Pinpoint the cell where the given text exists, returning its [X, Y] midpoint coordinate. 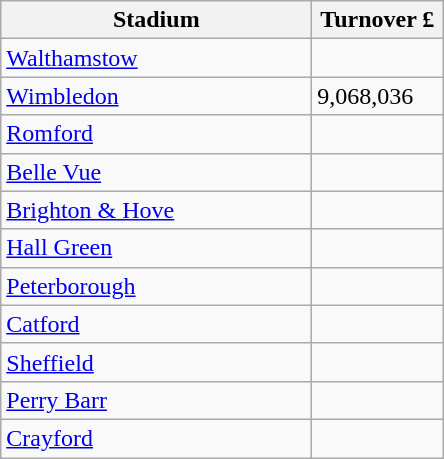
Sheffield [156, 362]
Walthamstow [156, 58]
Stadium [156, 20]
Belle Vue [156, 172]
Crayford [156, 438]
Peterborough [156, 286]
Romford [156, 134]
Hall Green [156, 248]
Catford [156, 324]
Perry Barr [156, 400]
Brighton & Hove [156, 210]
Wimbledon [156, 96]
Turnover £ [378, 20]
9,068,036 [378, 96]
